Detect which cell encompasses the target text, then output its [x, y] center coordinate. 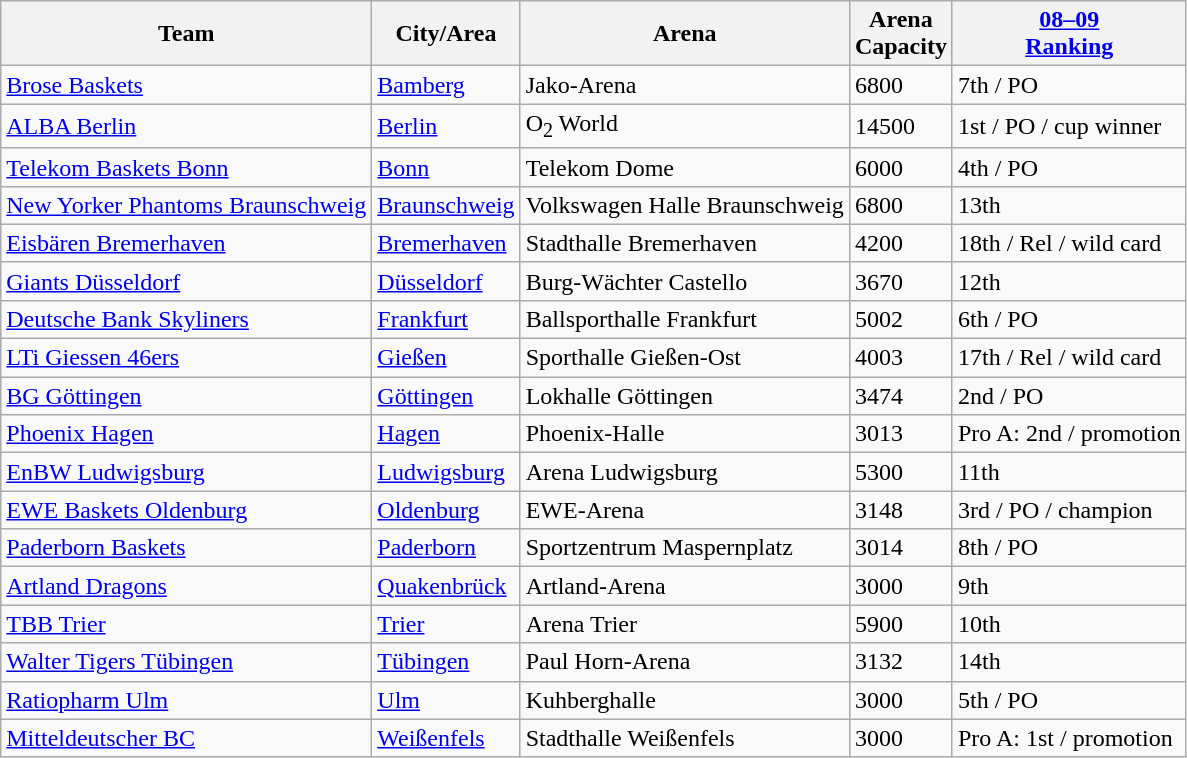
3670 [900, 281]
Phoenix-Halle [684, 434]
Walter Tigers Tübingen [186, 662]
8th / PO [1069, 548]
Trier [446, 624]
Artland Dragons [186, 586]
Volkswagen Halle Braunschweig [684, 205]
3rd / PO / champion [1069, 510]
EWE Baskets Oldenburg [186, 510]
Ballsporthalle Frankfurt [684, 319]
Weißenfels [446, 738]
TBB Trier [186, 624]
5002 [900, 319]
Paderborn [446, 548]
Telekom Baskets Bonn [186, 167]
Hagen [446, 434]
3132 [900, 662]
6th / PO [1069, 319]
11th [1069, 472]
Gießen [446, 358]
Ulm [446, 700]
Bamberg [446, 85]
Berlin [446, 126]
EnBW Ludwigsburg [186, 472]
Deutsche Bank Skyliners [186, 319]
Arena [684, 34]
4th / PO [1069, 167]
9th [1069, 586]
Jako-Arena [684, 85]
4003 [900, 358]
Ratiopharm Ulm [186, 700]
Telekom Dome [684, 167]
Eisbären Bremerhaven [186, 243]
Frankfurt [446, 319]
O2 World [684, 126]
Artland-Arena [684, 586]
4200 [900, 243]
Arena Trier [684, 624]
13th [1069, 205]
Pro A: 2nd / promotion [1069, 434]
3014 [900, 548]
Giants Düsseldorf [186, 281]
Mitteldeutscher BC [186, 738]
Paul Horn-Arena [684, 662]
Düsseldorf [446, 281]
Sportzentrum Maspernplatz [684, 548]
Arena Ludwigsburg [684, 472]
Lokhalle Göttingen [684, 396]
Ludwigsburg [446, 472]
Brose Baskets [186, 85]
Sporthalle Gießen-Ost [684, 358]
12th [1069, 281]
6000 [900, 167]
5300 [900, 472]
Burg-Wächter Castello [684, 281]
5th / PO [1069, 700]
Phoenix Hagen [186, 434]
Quakenbrück [446, 586]
Bonn [446, 167]
Stadthalle Bremerhaven [684, 243]
14500 [900, 126]
10th [1069, 624]
Kuhberghalle [684, 700]
Oldenburg [446, 510]
Braunschweig [446, 205]
3148 [900, 510]
Arena Capacity [900, 34]
Bremerhaven [446, 243]
5900 [900, 624]
3474 [900, 396]
08–09 Ranking [1069, 34]
City/Area [446, 34]
LTi Giessen 46ers [186, 358]
Göttingen [446, 396]
Pro A: 1st / promotion [1069, 738]
2nd / PO [1069, 396]
BG Göttingen [186, 396]
New Yorker Phantoms Braunschweig [186, 205]
18th / Rel / wild card [1069, 243]
ALBA Berlin [186, 126]
Team [186, 34]
17th / Rel / wild card [1069, 358]
3013 [900, 434]
EWE-Arena [684, 510]
7th / PO [1069, 85]
Paderborn Baskets [186, 548]
Tübingen [446, 662]
1st / PO / cup winner [1069, 126]
Stadthalle Weißenfels [684, 738]
14th [1069, 662]
